Detect which cell encompasses the target text, then output its (X, Y) center coordinate. 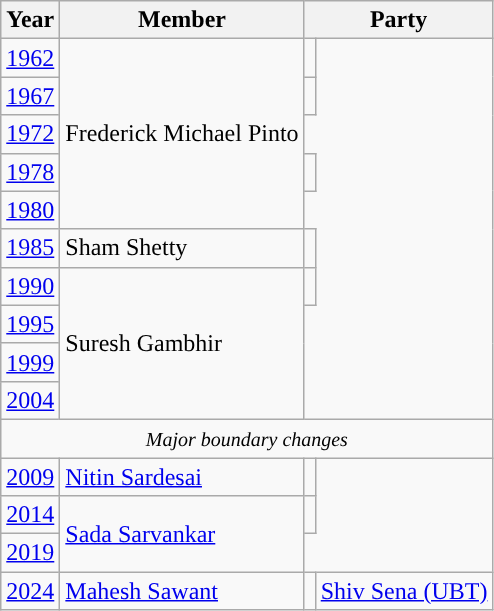
2019 (30, 553)
1972 (30, 134)
Sham Shetty (182, 248)
2024 (30, 591)
1978 (30, 172)
2009 (30, 477)
2004 (30, 400)
Sada Sarvankar (182, 534)
Year (30, 20)
Member (182, 20)
Frederick Michael Pinto (182, 134)
Mahesh Sawant (182, 591)
1999 (30, 362)
2014 (30, 515)
1990 (30, 286)
Suresh Gambhir (182, 343)
Shiv Sena (UBT) (404, 591)
1980 (30, 210)
1985 (30, 248)
Party (398, 20)
1962 (30, 58)
1967 (30, 96)
1995 (30, 324)
Major boundary changes (247, 438)
Nitin Sardesai (182, 477)
